Extract the [x, y] coordinate from the center of the cell holding the provided text.  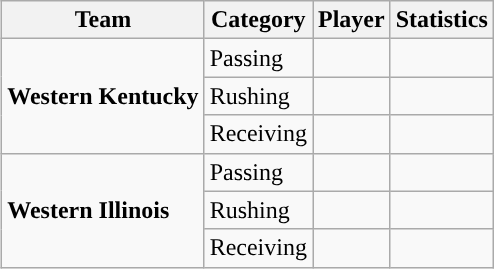
Category [258, 20]
Player [351, 20]
Statistics [442, 20]
Western Kentucky [103, 96]
Western Illinois [103, 210]
Team [103, 20]
